Identify which cell holds the provided text, then report its [x, y] central coordinate. 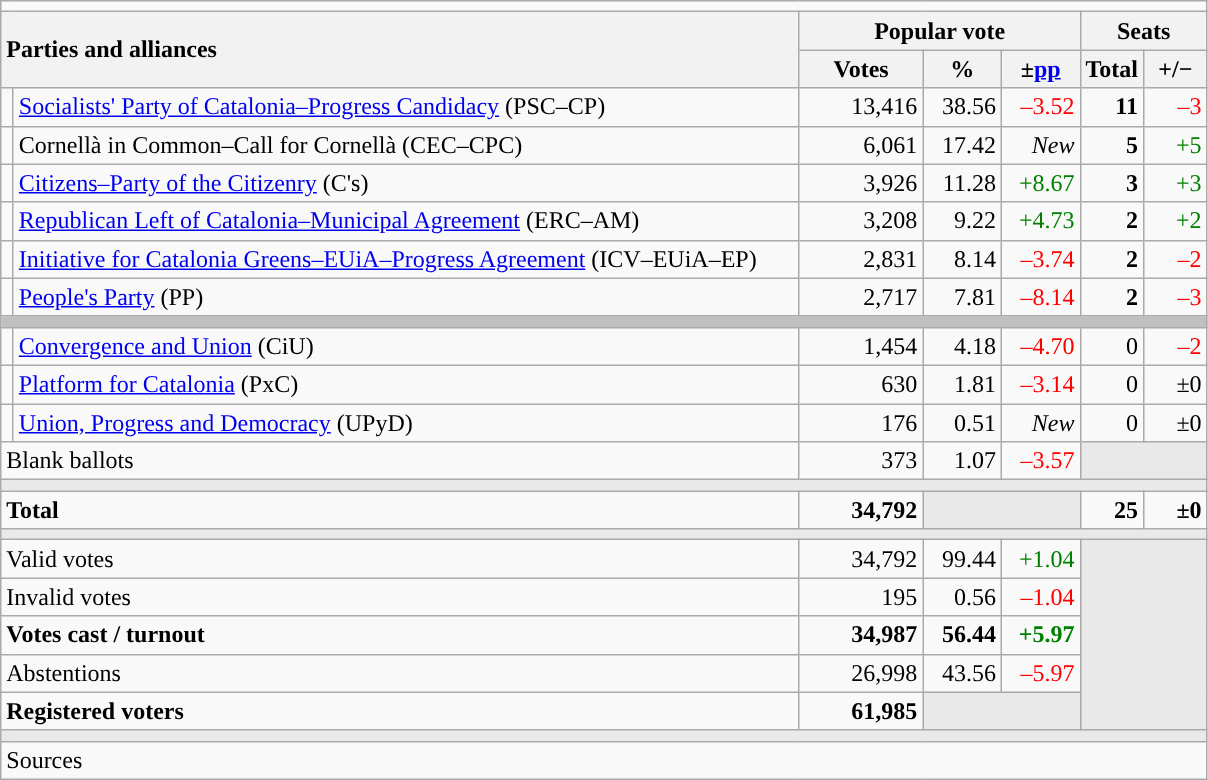
+/− [1176, 69]
Union, Progress and Democracy (UPyD) [406, 423]
–8.14 [1040, 297]
Convergence and Union (CiU) [406, 346]
Cornellà in Common–Call for Cornellà (CEC–CPC) [406, 145]
–5.97 [1040, 673]
+2 [1176, 221]
Votes cast / turnout [400, 635]
0.51 [962, 423]
+8.67 [1040, 183]
Sources [604, 760]
3,926 [861, 183]
+5 [1176, 145]
25 [1112, 510]
+1.04 [1040, 559]
±pp [1040, 69]
11 [1112, 107]
–1.04 [1040, 597]
–3.74 [1040, 259]
8.14 [962, 259]
11.28 [962, 183]
630 [861, 384]
Registered voters [400, 711]
Valid votes [400, 559]
38.56 [962, 107]
1.07 [962, 461]
56.44 [962, 635]
7.81 [962, 297]
9.22 [962, 221]
–4.70 [1040, 346]
People's Party (PP) [406, 297]
195 [861, 597]
6,061 [861, 145]
34,987 [861, 635]
4.18 [962, 346]
2,717 [861, 297]
3 [1112, 183]
26,998 [861, 673]
Republican Left of Catalonia–Municipal Agreement (ERC–AM) [406, 221]
Blank ballots [400, 461]
Socialists' Party of Catalonia–Progress Candidacy (PSC–CP) [406, 107]
3,208 [861, 221]
Initiative for Catalonia Greens–EUiA–Progress Agreement (ICV–EUiA–EP) [406, 259]
–3.52 [1040, 107]
176 [861, 423]
2,831 [861, 259]
–3.14 [1040, 384]
Popular vote [940, 31]
Citizens–Party of the Citizenry (C's) [406, 183]
Votes [861, 69]
13,416 [861, 107]
1,454 [861, 346]
Parties and alliances [400, 50]
61,985 [861, 711]
+3 [1176, 183]
99.44 [962, 559]
1.81 [962, 384]
+4.73 [1040, 221]
43.56 [962, 673]
0.56 [962, 597]
5 [1112, 145]
17.42 [962, 145]
Seats [1144, 31]
+5.97 [1040, 635]
Platform for Catalonia (PxC) [406, 384]
% [962, 69]
–3.57 [1040, 461]
373 [861, 461]
Invalid votes [400, 597]
Abstentions [400, 673]
